Provide the (x, y) coordinate of the cell's center where the given text is located.  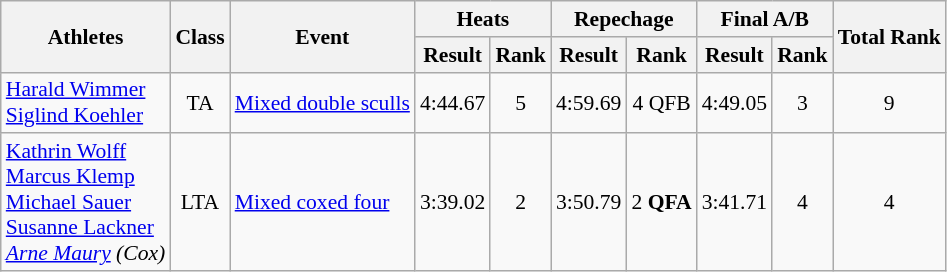
4:49.05 (734, 102)
2 QFA (661, 203)
4:44.67 (452, 102)
Mixed double sculls (322, 102)
4:59.69 (588, 102)
3 (802, 102)
3:39.02 (452, 203)
Harald WimmerSiglind Koehler (86, 102)
Kathrin WolffMarcus KlempMichael SauerSusanne LacknerArne Maury (Cox) (86, 203)
3:41.71 (734, 203)
Mixed coxed four (322, 203)
2 (520, 203)
Event (322, 36)
Heats (483, 19)
4 QFB (661, 102)
Class (200, 36)
5 (520, 102)
Total Rank (890, 36)
9 (890, 102)
3:50.79 (588, 203)
Athletes (86, 36)
LTA (200, 203)
TA (200, 102)
Final A/B (765, 19)
Repechage (624, 19)
